Identify which cell holds the provided text, then report its [x, y] central coordinate. 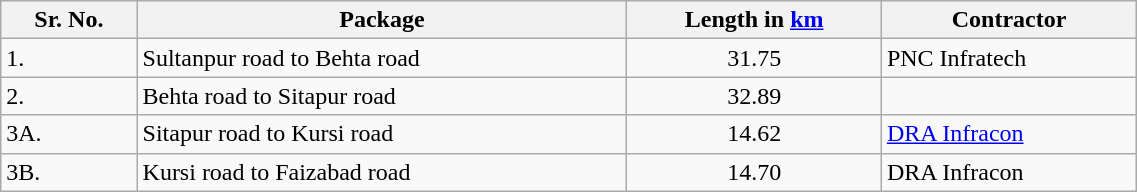
Contractor [1008, 20]
31.75 [754, 58]
Sr. No. [69, 20]
Kursi road to Faizabad road [382, 172]
Behta road to Sitapur road [382, 96]
2. [69, 96]
14.70 [754, 172]
1. [69, 58]
14.62 [754, 134]
3B. [69, 172]
Sitapur road to Kursi road [382, 134]
Package [382, 20]
PNC Infratech [1008, 58]
32.89 [754, 96]
Length in km [754, 20]
3A. [69, 134]
Sultanpur road to Behta road [382, 58]
